Scan for the cell matching the given text and deliver its [X, Y] coordinate at center. 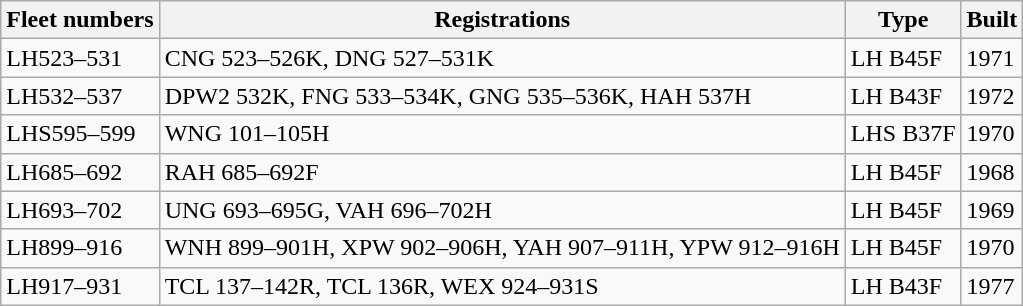
RAH 685–692F [502, 172]
CNG 523–526K, DNG 527–531K [502, 58]
1972 [992, 96]
UNG 693–695G, VAH 696–702H [502, 210]
LH532–537 [80, 96]
1971 [992, 58]
Type [903, 20]
TCL 137–142R, TCL 136R, WEX 924–931S [502, 286]
Fleet numbers [80, 20]
WNH 899–901H, XPW 902–906H, YAH 907–911H, YPW 912–916H [502, 248]
1977 [992, 286]
LH523–531 [80, 58]
DPW2 532K, FNG 533–534K, GNG 535–536K, HAH 537H [502, 96]
LHS B37F [903, 134]
Built [992, 20]
Registrations [502, 20]
1969 [992, 210]
1968 [992, 172]
LH693–702 [80, 210]
LHS595–599 [80, 134]
LH899–916 [80, 248]
LH917–931 [80, 286]
WNG 101–105H [502, 134]
LH685–692 [80, 172]
